For the text-containing cell, return its midpoint in (X, Y) coordinate format. 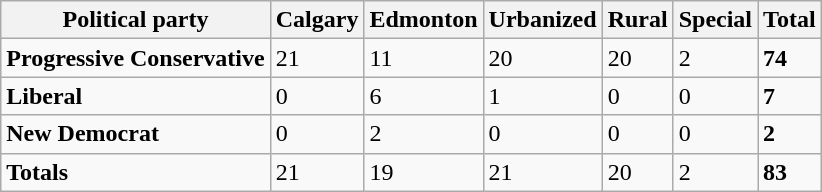
7 (790, 96)
83 (790, 172)
74 (790, 58)
Urbanized (542, 20)
Liberal (136, 96)
1 (542, 96)
Edmonton (424, 20)
Political party (136, 20)
Rural (638, 20)
Total (790, 20)
Totals (136, 172)
Special (715, 20)
New Democrat (136, 134)
6 (424, 96)
11 (424, 58)
Progressive Conservative (136, 58)
Calgary (317, 20)
19 (424, 172)
